Provide the (X, Y) coordinate of the cell's center where the given text is located.  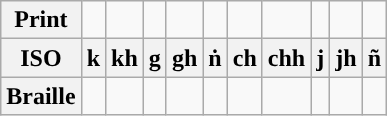
ch (244, 58)
k (93, 58)
ISO (41, 58)
g (154, 58)
kh (125, 58)
chh (286, 58)
Print (41, 20)
ṅ (215, 58)
gh (184, 58)
ñ (374, 58)
Braille (41, 96)
jh (346, 58)
j (320, 58)
